Output the [x, y] coordinate of the center of the cell containing the given text.  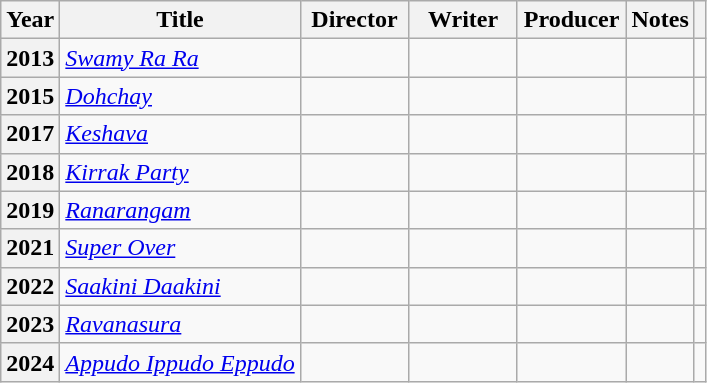
Director [354, 20]
2017 [30, 134]
Super Over [180, 248]
Keshava [180, 134]
Kirrak Party [180, 172]
Appudo Ippudo Eppudo [180, 362]
Year [30, 20]
Title [180, 20]
2022 [30, 286]
Writer [464, 20]
2024 [30, 362]
2018 [30, 172]
Producer [572, 20]
Ranarangam [180, 210]
2013 [30, 58]
2019 [30, 210]
2021 [30, 248]
Saakini Daakini [180, 286]
Dohchay [180, 96]
2023 [30, 324]
2015 [30, 96]
Ravanasura [180, 324]
Notes [660, 20]
Swamy Ra Ra [180, 58]
